Pinpoint the cell where the given text exists, returning its [X, Y] midpoint coordinate. 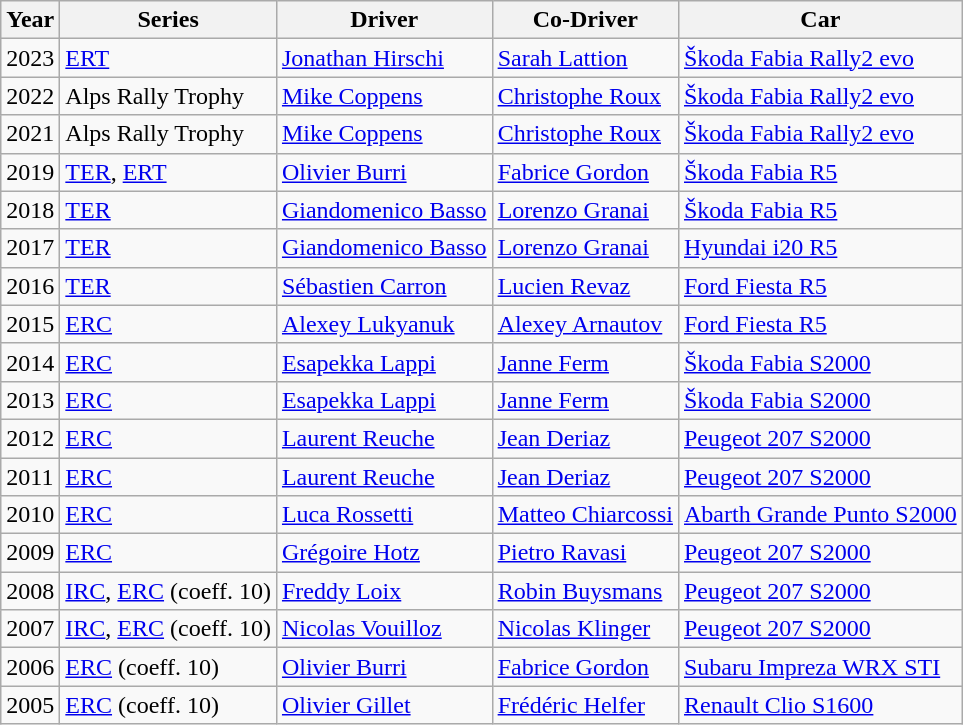
Olivier Gillet [384, 705]
Nicolas Klinger [585, 629]
Alexey Lukyanuk [384, 324]
2012 [30, 438]
2010 [30, 515]
ERT [168, 58]
2021 [30, 134]
Matteo Chiarcossi [585, 515]
Hyundai i20 R5 [820, 248]
Sarah Lattion [585, 58]
Robin Buysmans [585, 591]
2023 [30, 58]
2015 [30, 324]
2018 [30, 210]
Abarth Grande Punto S2000 [820, 515]
Series [168, 20]
Alexey Arnautov [585, 324]
Year [30, 20]
Lucien Revaz [585, 286]
Co-Driver [585, 20]
2011 [30, 477]
Renault Clio S1600 [820, 705]
2022 [30, 96]
Driver [384, 20]
2014 [30, 362]
Grégoire Hotz [384, 553]
Jonathan Hirschi [384, 58]
2008 [30, 591]
2007 [30, 629]
2006 [30, 667]
Freddy Loix [384, 591]
Nicolas Vouilloz [384, 629]
Frédéric Helfer [585, 705]
Pietro Ravasi [585, 553]
2019 [30, 172]
Luca Rossetti [384, 515]
Sébastien Carron [384, 286]
2013 [30, 400]
Subaru Impreza WRX STI [820, 667]
2016 [30, 286]
2009 [30, 553]
Car [820, 20]
2017 [30, 248]
2005 [30, 705]
TER, ERT [168, 172]
